Search for the cell housing the specified text and yield its [x, y] center coordinate. 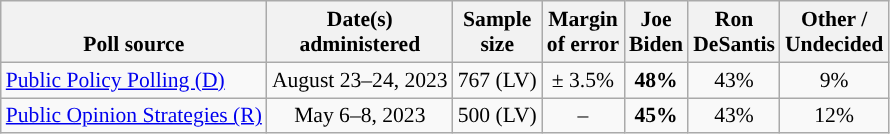
45% [656, 116]
767 (LV) [498, 80]
± 3.5% [583, 80]
12% [834, 116]
RonDeSantis [734, 32]
48% [656, 80]
Public Policy Polling (D) [134, 80]
JoeBiden [656, 32]
9% [834, 80]
Poll source [134, 32]
Public Opinion Strategies (R) [134, 116]
– [583, 116]
August 23–24, 2023 [360, 80]
Marginof error [583, 32]
Date(s)administered [360, 32]
Samplesize [498, 32]
500 (LV) [498, 116]
Other /Undecided [834, 32]
May 6–8, 2023 [360, 116]
